Identify which cell holds the provided text, then report its (X, Y) central coordinate. 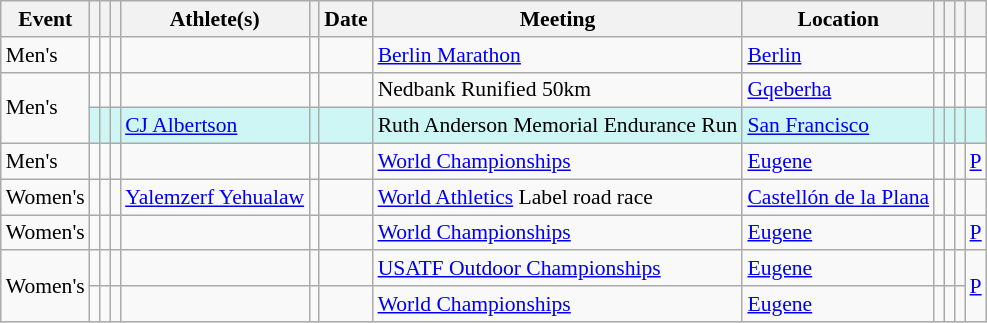
Event (46, 19)
Location (838, 19)
Ruth Anderson Memorial Endurance Run (558, 126)
Athlete(s) (214, 19)
Gqeberha (838, 90)
Castellón de la Plana (838, 197)
Date (346, 19)
Meeting (558, 19)
Yalemzerf Yehualaw (214, 197)
World Athletics Label road race (558, 197)
CJ Albertson (214, 126)
San Francisco (838, 126)
Nedbank Runified 50km (558, 90)
Berlin Marathon (558, 55)
USATF Outdoor Championships (558, 269)
Berlin (838, 55)
